Return the [X, Y] coordinate for the center point of the cell that contains the specified text.  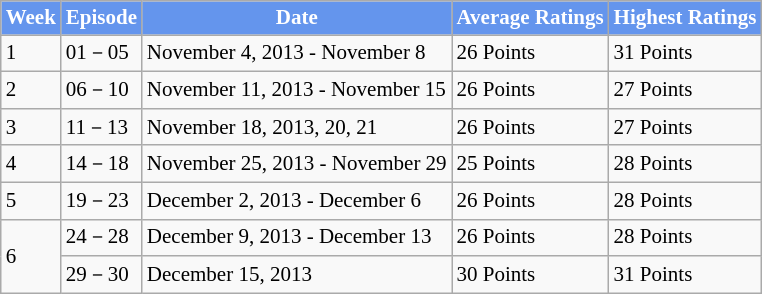
November 25, 2013 - November 29 [297, 164]
December 9, 2013 - December 13 [297, 238]
Week [31, 18]
5 [31, 200]
11－13 [102, 126]
Date [297, 18]
December 15, 2013 [297, 274]
6 [31, 256]
December 2, 2013 - December 6 [297, 200]
Highest Ratings [686, 18]
24－28 [102, 238]
1 [31, 54]
30 Points [530, 274]
4 [31, 164]
3 [31, 126]
Average Ratings [530, 18]
November 11, 2013 - November 15 [297, 90]
2 [31, 90]
November 18, 2013, 20, 21 [297, 126]
November 4, 2013 - November 8 [297, 54]
06－10 [102, 90]
19－23 [102, 200]
29－30 [102, 274]
14－18 [102, 164]
Episode [102, 18]
25 Points [530, 164]
01－05 [102, 54]
